Determine the [X, Y] coordinate at the center of the cell enclosing the given text.  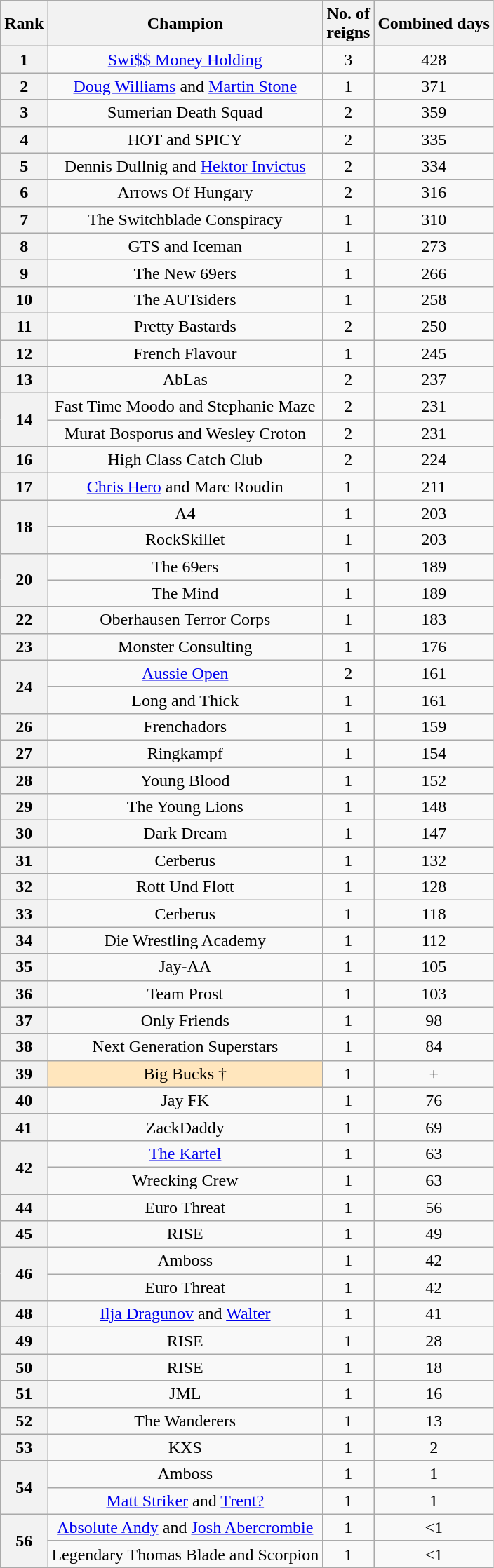
44 [24, 1207]
The AUTsiders [185, 299]
51 [24, 1394]
6 [24, 193]
JML [185, 1394]
118 [434, 914]
31 [24, 860]
33 [24, 914]
250 [434, 326]
Absolute Andy and Josh Abercrombie [185, 1527]
310 [434, 219]
French Flavour [185, 353]
48 [24, 1314]
17 [24, 487]
147 [434, 834]
258 [434, 299]
The Switchblade Conspiracy [185, 219]
Next Generation Superstars [185, 1047]
ZackDaddy [185, 1127]
154 [434, 753]
Big Bucks † [185, 1074]
AbLas [185, 380]
38 [24, 1047]
9 [24, 273]
35 [24, 967]
132 [434, 860]
36 [24, 994]
45 [24, 1234]
22 [24, 620]
Long and Thick [185, 700]
211 [434, 487]
46 [24, 1274]
27 [24, 753]
37 [24, 1020]
176 [434, 647]
371 [434, 86]
11 [24, 326]
The New 69ers [185, 273]
40 [24, 1100]
Oberhausen Terror Corps [185, 620]
8 [24, 246]
Only Friends [185, 1020]
334 [434, 166]
10 [24, 299]
152 [434, 780]
52 [24, 1421]
224 [434, 460]
316 [434, 193]
Combined days [434, 24]
Doug Williams and Martin Stone [185, 86]
Rott Und Flott [185, 887]
Legendary Thomas Blade and Scorpion [185, 1554]
Chris Hero and Marc Roudin [185, 487]
183 [434, 620]
14 [24, 420]
Rank [24, 24]
Dark Dream [185, 834]
Swi$$ Money Holding [185, 60]
105 [434, 967]
No. ofreigns [348, 24]
Monster Consulting [185, 647]
24 [24, 687]
98 [434, 1020]
The Kartel [185, 1154]
Jay FK [185, 1100]
4 [24, 140]
Aussie Open [185, 673]
128 [434, 887]
HOT and SPICY [185, 140]
Ringkampf [185, 753]
Pretty Bastards [185, 326]
335 [434, 140]
273 [434, 246]
A4 [185, 513]
The Mind [185, 593]
69 [434, 1127]
159 [434, 726]
29 [24, 807]
KXS [185, 1447]
Jay-AA [185, 967]
Sumerian Death Squad [185, 113]
+ [434, 1074]
The Wanderers [185, 1421]
20 [24, 580]
Young Blood [185, 780]
39 [24, 1074]
The 69ers [185, 567]
26 [24, 726]
Fast Time Moodo and Stephanie Maze [185, 407]
84 [434, 1047]
32 [24, 887]
76 [434, 1100]
Champion [185, 24]
Ilja Dragunov and Walter [185, 1314]
Dennis Dullnig and Hektor Invictus [185, 166]
Matt Striker and Trent? [185, 1501]
50 [24, 1367]
12 [24, 353]
Wrecking Crew [185, 1180]
Team Prost [185, 994]
30 [24, 834]
237 [434, 380]
428 [434, 60]
5 [24, 166]
266 [434, 273]
103 [434, 994]
112 [434, 940]
54 [24, 1487]
The Young Lions [185, 807]
53 [24, 1447]
Arrows Of Hungary [185, 193]
359 [434, 113]
148 [434, 807]
GTS and Iceman [185, 246]
High Class Catch Club [185, 460]
Die Wrestling Academy [185, 940]
RockSkillet [185, 540]
34 [24, 940]
Frenchadors [185, 726]
Murat Bosporus and Wesley Croton [185, 433]
7 [24, 219]
23 [24, 647]
245 [434, 353]
